Extract the [X, Y] coordinate from the center of the cell holding the provided text.  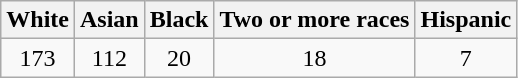
White [38, 20]
Hispanic [466, 20]
Black [179, 20]
112 [109, 58]
18 [314, 58]
173 [38, 58]
7 [466, 58]
20 [179, 58]
Asian [109, 20]
Two or more races [314, 20]
